Locate the cell with the specified text and output its (x, y) center coordinate. 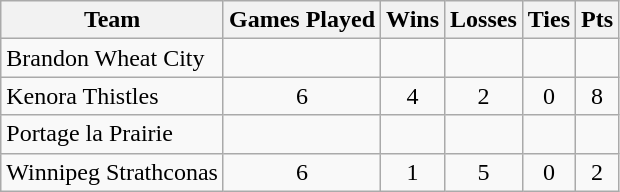
Losses (484, 20)
8 (598, 96)
Kenora Thistles (112, 96)
Pts (598, 20)
Team (112, 20)
Wins (413, 20)
Portage la Prairie (112, 134)
5 (484, 172)
Winnipeg Strathconas (112, 172)
Brandon Wheat City (112, 58)
Games Played (302, 20)
1 (413, 172)
4 (413, 96)
Ties (548, 20)
